Return the [X, Y] coordinate for the center point of the cell that contains the specified text.  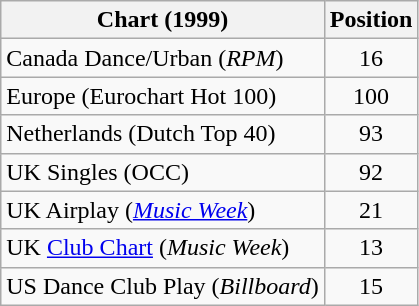
92 [371, 172]
UK Club Chart (Music Week) [162, 248]
UK Airplay (Music Week) [162, 210]
Position [371, 20]
Chart (1999) [162, 20]
13 [371, 248]
Canada Dance/Urban (RPM) [162, 58]
16 [371, 58]
Europe (Eurochart Hot 100) [162, 96]
Netherlands (Dutch Top 40) [162, 134]
15 [371, 286]
100 [371, 96]
US Dance Club Play (Billboard) [162, 286]
UK Singles (OCC) [162, 172]
93 [371, 134]
21 [371, 210]
